Search for the cell housing the specified text and yield its [X, Y] center coordinate. 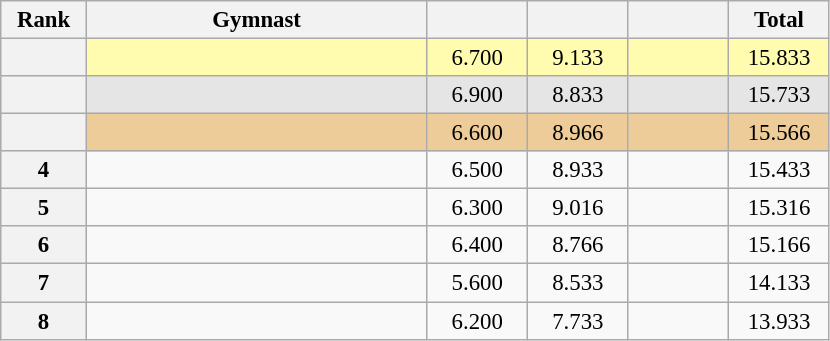
5 [44, 208]
15.166 [780, 245]
15.316 [780, 208]
Gymnast [256, 20]
9.133 [578, 58]
8.533 [578, 283]
6 [44, 245]
13.933 [780, 321]
15.733 [780, 95]
9.016 [578, 208]
6.700 [478, 58]
6.500 [478, 170]
8.833 [578, 95]
14.133 [780, 283]
8.966 [578, 133]
15.833 [780, 58]
Total [780, 20]
8.933 [578, 170]
6.300 [478, 208]
6.400 [478, 245]
15.566 [780, 133]
15.433 [780, 170]
5.600 [478, 283]
4 [44, 170]
7 [44, 283]
8 [44, 321]
6.900 [478, 95]
8.766 [578, 245]
6.200 [478, 321]
7.733 [578, 321]
6.600 [478, 133]
Rank [44, 20]
